Search for the cell housing the specified text and yield its (x, y) center coordinate. 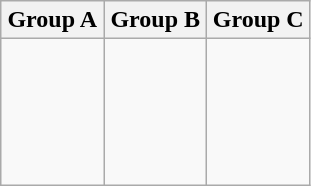
Group C (258, 20)
Group B (156, 20)
Group A (52, 20)
